Return the (x, y) coordinate for the center point of the cell that contains the specified text.  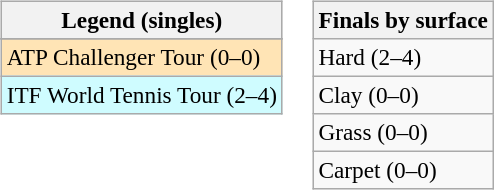
Legend (singles) (142, 20)
Grass (0–0) (403, 133)
ITF World Tennis Tour (2–4) (142, 95)
Carpet (0–0) (403, 171)
Clay (0–0) (403, 95)
Hard (2–4) (403, 57)
Finals by surface (403, 20)
ATP Challenger Tour (0–0) (142, 57)
